Return (x, y) of the center of cell containing provided text 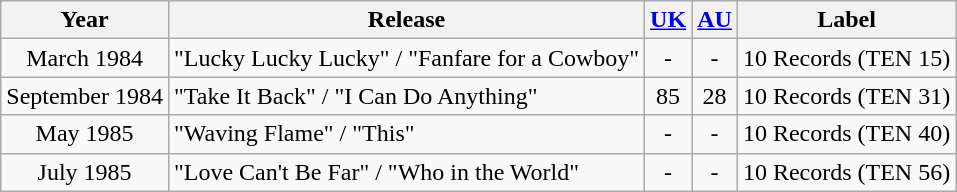
AU (715, 20)
Year (85, 20)
10 Records (TEN 15) (846, 58)
"Waving Flame" / "This" (406, 134)
"Love Can't Be Far" / "Who in the World" (406, 172)
10 Records (TEN 31) (846, 96)
Release (406, 20)
Label (846, 20)
28 (715, 96)
"Take It Back" / "I Can Do Anything" (406, 96)
May 1985 (85, 134)
March 1984 (85, 58)
10 Records (TEN 40) (846, 134)
"Lucky Lucky Lucky" / "Fanfare for a Cowboy" (406, 58)
July 1985 (85, 172)
10 Records (TEN 56) (846, 172)
UK (668, 20)
September 1984 (85, 96)
85 (668, 96)
